Find where the given text appears and provide that cell's center as (X, Y) coordinate. 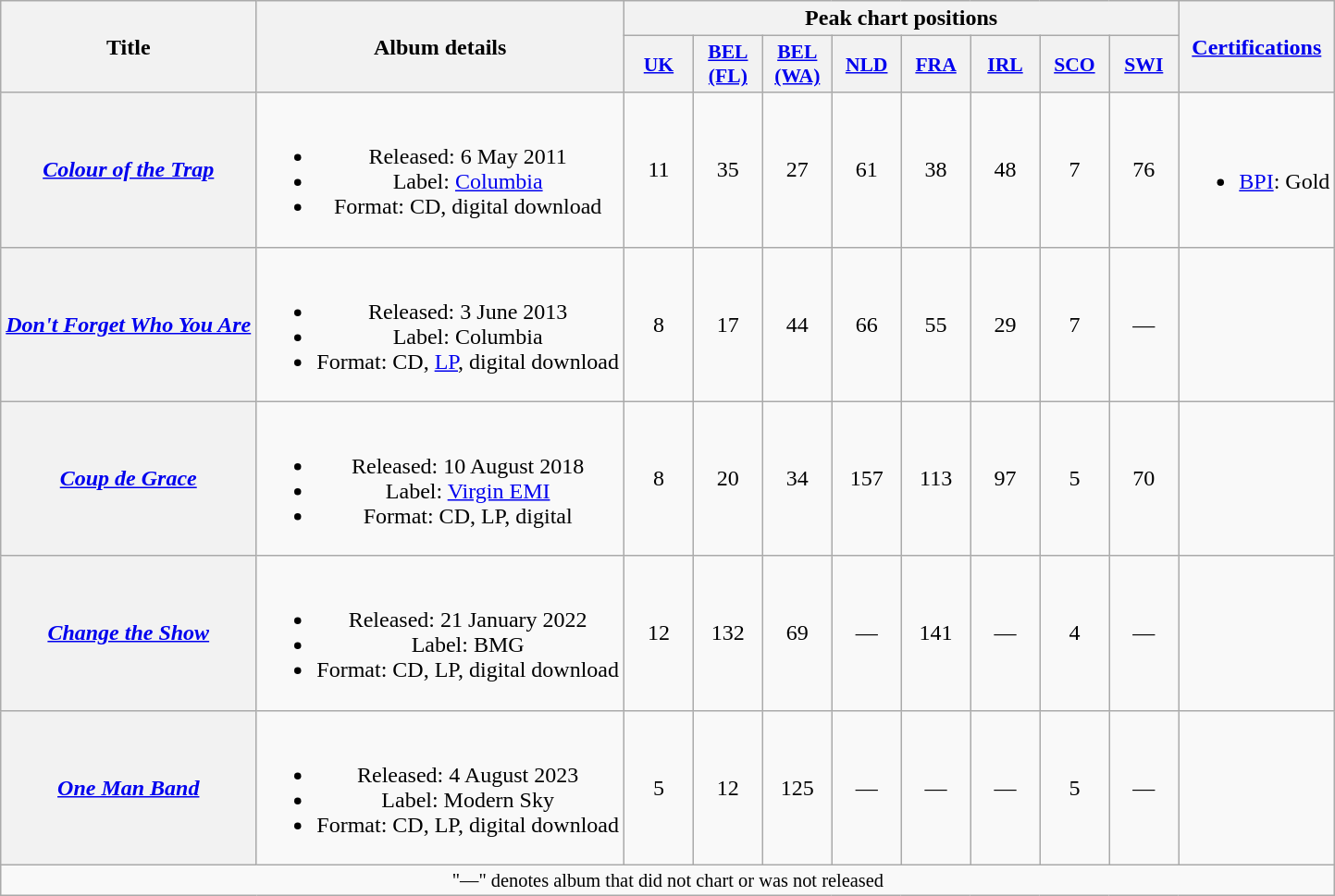
76 (1143, 170)
132 (727, 632)
27 (797, 170)
BEL (WA) (797, 65)
Released: 4 August 2023Label: Modern SkyFormat: CD, LP, digital download (440, 788)
BEL (FL) (727, 65)
Title (129, 46)
55 (936, 324)
Colour of the Trap (129, 170)
"—" denotes album that did not chart or was not released (668, 880)
44 (797, 324)
SWI (1143, 65)
Released: 10 August 2018Label: Virgin EMIFormat: CD, LP, digital (440, 479)
125 (797, 788)
70 (1143, 479)
Don't Forget Who You Are (129, 324)
Released: 6 May 2011Label: ColumbiaFormat: CD, digital download (440, 170)
Released: 21 January 2022Label: BMGFormat: CD, LP, digital download (440, 632)
29 (1005, 324)
FRA (936, 65)
34 (797, 479)
SCO (1075, 65)
17 (727, 324)
Certifications (1256, 46)
157 (866, 479)
35 (727, 170)
66 (866, 324)
Coup de Grace (129, 479)
Released: 3 June 2013Label: ColumbiaFormat: CD, LP, digital download (440, 324)
61 (866, 170)
IRL (1005, 65)
11 (659, 170)
38 (936, 170)
141 (936, 632)
4 (1075, 632)
Album details (440, 46)
NLD (866, 65)
20 (727, 479)
97 (1005, 479)
69 (797, 632)
One Man Band (129, 788)
Peak chart positions (901, 18)
UK (659, 65)
48 (1005, 170)
BPI: Gold (1256, 170)
113 (936, 479)
Change the Show (129, 632)
